Detect which cell encompasses the target text, then output its (x, y) center coordinate. 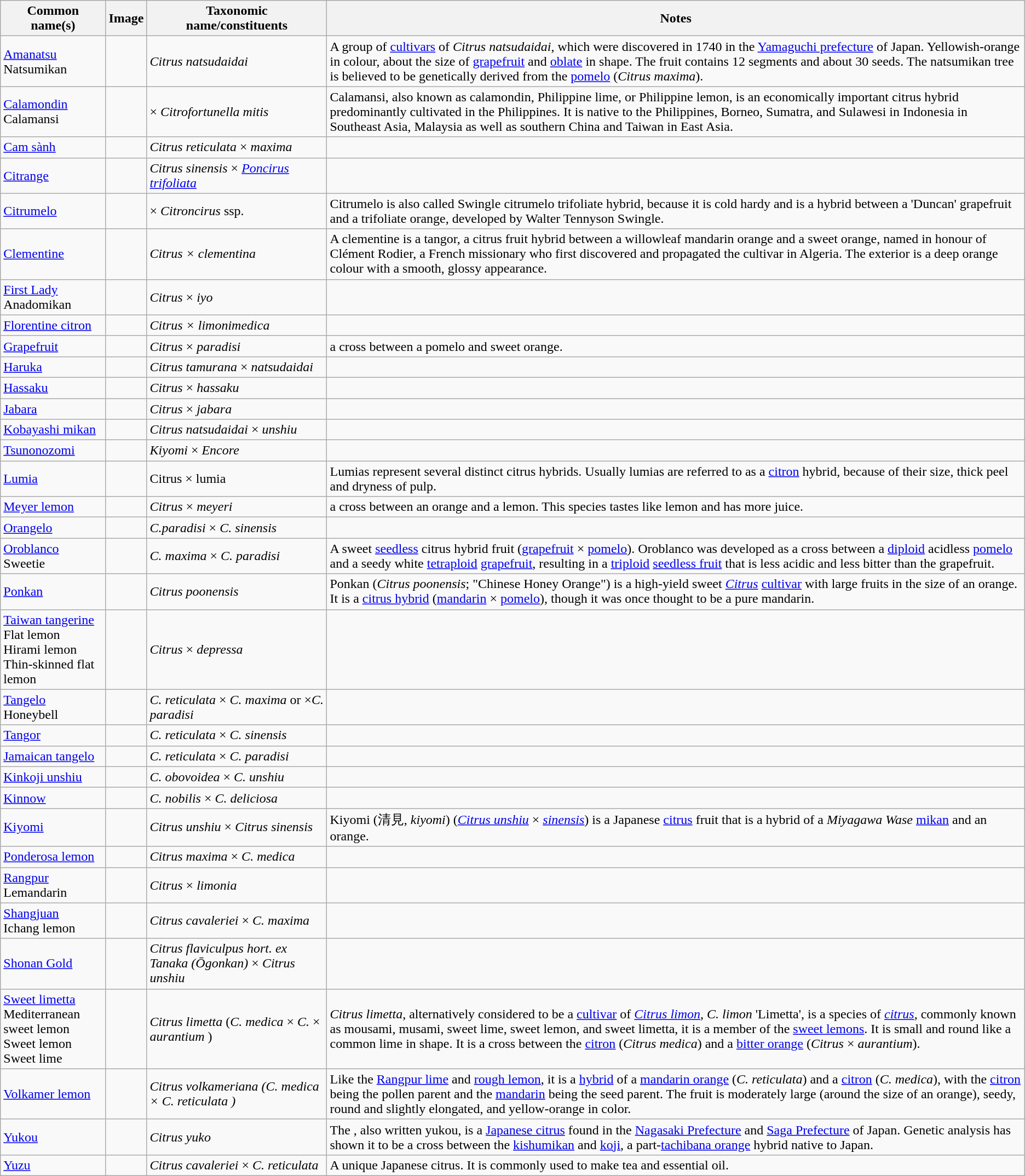
Taxonomicname/constituents (237, 19)
Citrange (53, 175)
a cross between an orange and a lemon. This species tastes like lemon and has more juice. (676, 507)
C. reticulata × C. paradisi (237, 756)
Kobayashi mikan (53, 430)
Citrus × jabara (237, 409)
Haruka (53, 367)
Jabara (53, 409)
Citrus poonensis (237, 591)
Tangor (53, 735)
Citrus × clementina (237, 254)
Kinnow (53, 798)
TangeloHoneybell (53, 707)
Florentine citron (53, 325)
Citrus natsudaidai × unshiu (237, 430)
Image (126, 19)
Citrus × depressa (237, 649)
Citrus sinensis × Poncirus trifoliata (237, 175)
Citrus × hassaku (237, 388)
Jamaican tangelo (53, 756)
Kiyomi (清見, kiyomi) (Citrus unshiu × sinensis) is a Japanese citrus fruit that is a hybrid of a Miyagawa Wase mikan and an orange. (676, 827)
RangpurLemandarin (53, 885)
Grapefruit (53, 346)
C. nobilis × C. deliciosa (237, 798)
C. reticulata × C. sinensis (237, 735)
Commonname(s) (53, 19)
Tsunonozomi (53, 451)
Kinkoji unshiu (53, 777)
Citrus × meyeri (237, 507)
Citrus × iyo (237, 297)
Citrus × limonimedica (237, 325)
Citrus cavaleriei × C. maxima (237, 921)
Lumia (53, 479)
Yuzu (53, 1165)
Hassaku (53, 388)
Citrumelo (53, 211)
C. maxima × C. paradisi (237, 556)
Citrus volkameriana (C. medica × C. reticulata ) (237, 1094)
Citrus reticulata × maxima (237, 147)
Yukou (53, 1137)
Kiyomi × Encore (237, 451)
Citrus cavaleriei × C. reticulata (237, 1165)
Clementine (53, 254)
CalamondinCalamansi (53, 112)
× Citrofortunella mitis (237, 112)
× Citroncirus ssp. (237, 211)
Citrus maxima × C. medica (237, 857)
Sweet limettaMediterranean sweet lemonSweet lemonSweet lime (53, 1029)
Citrus tamurana × natsudaidai (237, 367)
C.paradisi × C. sinensis (237, 528)
Notes (676, 19)
First LadyAnadomikan (53, 297)
A unique Japanese citrus. It is commonly used to make tea and essential oil. (676, 1165)
AmanatsuNatsumikan (53, 61)
Volkamer lemon (53, 1094)
OroblancoSweetie (53, 556)
Ponkan (53, 591)
C. reticulata × C. maxima or ×C. paradisi (237, 707)
Citrus limetta (C. medica × C. × aurantium ) (237, 1029)
Citrus yuko (237, 1137)
a cross between a pomelo and sweet orange. (676, 346)
Meyer lemon (53, 507)
Cam sành (53, 147)
Citrus × limonia (237, 885)
Taiwan tangerineFlat lemonHirami lemonThin-skinned flat lemon (53, 649)
Ponderosa lemon (53, 857)
Citrus natsudaidai (237, 61)
ShangjuanIchang lemon (53, 921)
Shonan Gold (53, 964)
Orangelo (53, 528)
Citrus × lumia (237, 479)
C. obovoidea × C. unshiu (237, 777)
Citrus flaviculpus hort. ex Tanaka (Ōgonkan) × Citrus unshiu (237, 964)
Citrus × paradisi (237, 346)
Citrus unshiu × Citrus sinensis (237, 827)
Kiyomi (53, 827)
